Capture the cell that displays the provided text and extract its (x, y) central coordinate. 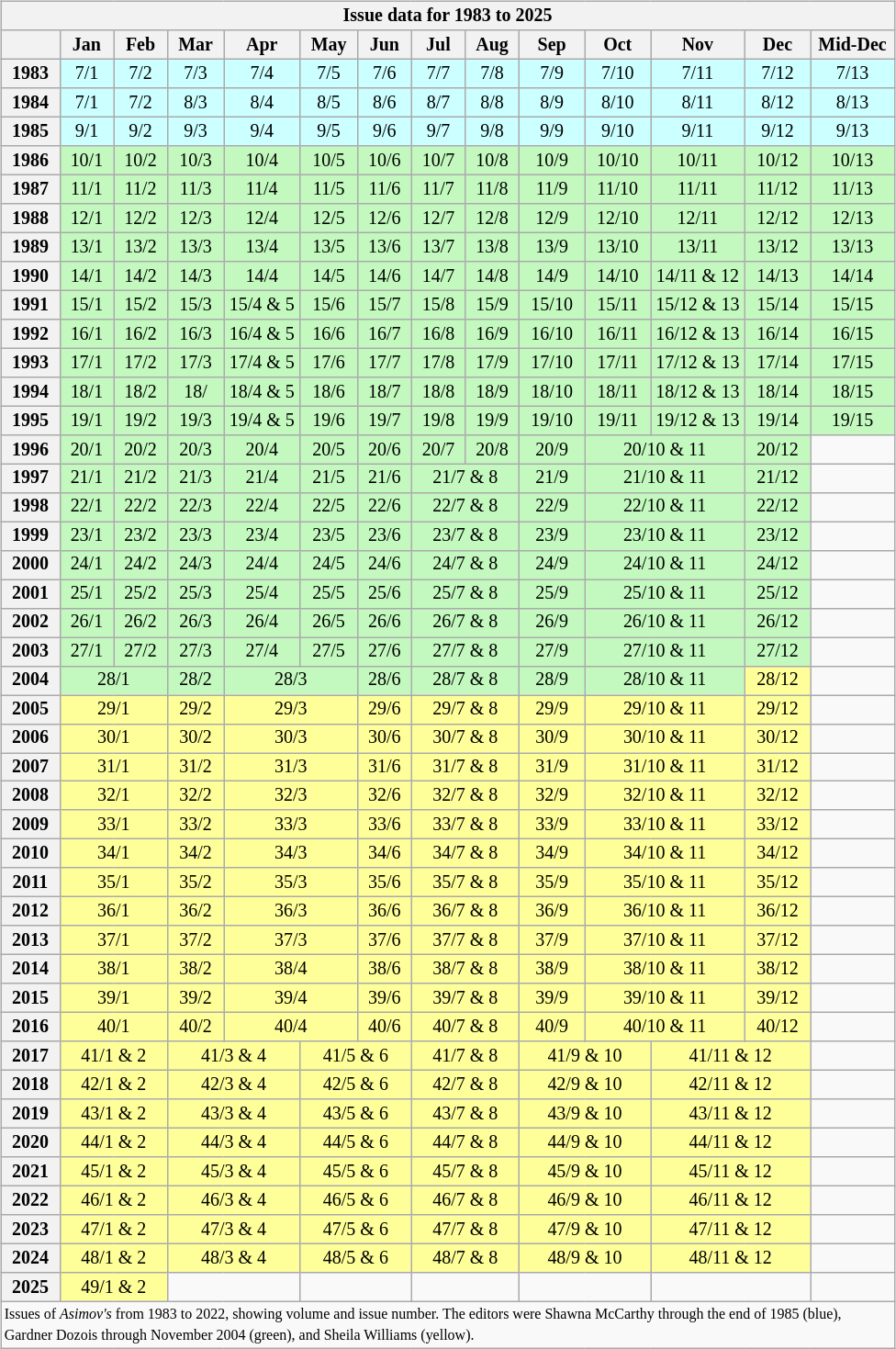
25/12 (778, 593)
20/5 (329, 450)
35/6 (386, 882)
10/2 (141, 160)
12/5 (329, 219)
2001 (30, 593)
32/7 & 8 (465, 795)
17/15 (852, 362)
9/4 (263, 132)
1992 (30, 334)
2016 (30, 1027)
45/5 & 6 (356, 1172)
13/13 (852, 246)
Jul (439, 44)
23/6 (386, 536)
20/2 (141, 450)
13/5 (329, 246)
11/5 (329, 189)
11/3 (195, 189)
21/4 (263, 478)
9/13 (852, 132)
11/7 (439, 189)
15/9 (492, 305)
16/4 & 5 (263, 334)
30/12 (778, 738)
30/6 (386, 738)
23/5 (329, 536)
11/9 (552, 189)
16/14 (778, 334)
18/2 (141, 391)
31/6 (386, 768)
21/10 & 11 (665, 478)
45/7 & 8 (465, 1172)
49/1 & 2 (114, 1287)
48/3 & 4 (233, 1258)
17/10 (552, 362)
2022 (30, 1199)
48/9 & 10 (584, 1258)
26/12 (778, 623)
38/7 & 8 (465, 970)
39/2 (195, 997)
2021 (30, 1172)
37/7 & 8 (465, 940)
15/15 (852, 305)
10/6 (386, 160)
27/2 (141, 652)
16/8 (439, 334)
14/6 (386, 275)
2012 (30, 911)
40/6 (386, 1027)
Dec (778, 44)
18/6 (329, 391)
38/4 (291, 970)
Sep (552, 44)
8/7 (439, 103)
36/10 & 11 (665, 911)
16/15 (852, 334)
May (329, 44)
22/1 (86, 507)
2007 (30, 768)
30/9 (552, 738)
22/9 (552, 507)
30/1 (114, 738)
28/12 (778, 680)
20/12 (778, 450)
2000 (30, 564)
36/1 (114, 911)
35/9 (552, 882)
12/2 (141, 219)
42/9 & 10 (584, 1085)
36/12 (778, 911)
15/4 & 5 (263, 305)
27/3 (195, 652)
2018 (30, 1085)
38/2 (195, 970)
28/1 (114, 680)
47/3 & 4 (233, 1229)
19/11 (618, 421)
27/1 (86, 652)
10/5 (329, 160)
47/9 & 10 (584, 1229)
34/3 (291, 854)
7/11 (698, 73)
7/8 (492, 73)
40/12 (778, 1027)
28/3 (291, 680)
27/12 (778, 652)
14/4 (263, 275)
1984 (30, 103)
18/11 (618, 391)
9/5 (329, 132)
27/6 (386, 652)
Apr (263, 44)
14/2 (141, 275)
24/10 & 11 (665, 564)
42/11 & 12 (731, 1085)
22/7 & 8 (465, 507)
8/13 (852, 103)
48/11 & 12 (731, 1258)
13/3 (195, 246)
45/9 & 10 (584, 1172)
18/ (195, 391)
20/3 (195, 450)
8/3 (195, 103)
10/4 (263, 160)
24/1 (86, 564)
42/7 & 8 (465, 1085)
10/13 (852, 160)
13/2 (141, 246)
34/1 (114, 854)
11/8 (492, 189)
48/7 & 8 (465, 1258)
16/6 (329, 334)
31/10 & 11 (665, 768)
18/10 (552, 391)
Oct (618, 44)
19/6 (329, 421)
32/3 (291, 795)
2023 (30, 1229)
19/14 (778, 421)
30/10 & 11 (665, 738)
37/3 (291, 940)
14/9 (552, 275)
15/12 & 13 (698, 305)
1983 (30, 73)
47/7 & 8 (465, 1229)
26/10 & 11 (665, 623)
38/10 & 11 (665, 970)
44/3 & 4 (233, 1142)
34/12 (778, 854)
11/6 (386, 189)
16/7 (386, 334)
25/1 (86, 593)
46/1 & 2 (114, 1199)
18/14 (778, 391)
12/10 (618, 219)
29/3 (291, 709)
24/6 (386, 564)
7/3 (195, 73)
36/9 (552, 911)
24/9 (552, 564)
39/10 & 11 (665, 997)
33/9 (552, 825)
18/15 (852, 391)
17/4 & 5 (263, 362)
8/11 (698, 103)
10/10 (618, 160)
16/9 (492, 334)
37/10 & 11 (665, 940)
32/1 (114, 795)
34/9 (552, 854)
19/2 (141, 421)
10/9 (552, 160)
8/5 (329, 103)
11/12 (778, 189)
2019 (30, 1113)
35/7 & 8 (465, 882)
23/9 (552, 536)
2008 (30, 795)
32/9 (552, 795)
10/8 (492, 160)
17/8 (439, 362)
12/12 (778, 219)
13/11 (698, 246)
45/3 & 4 (233, 1172)
41/7 & 8 (465, 1056)
15/3 (195, 305)
43/9 & 10 (584, 1113)
35/1 (114, 882)
1990 (30, 275)
2002 (30, 623)
11/1 (86, 189)
29/10 & 11 (665, 709)
22/6 (386, 507)
14/3 (195, 275)
10/1 (86, 160)
2010 (30, 854)
32/10 & 11 (665, 795)
2015 (30, 997)
21/9 (552, 478)
13/10 (618, 246)
19/4 & 5 (263, 421)
29/6 (386, 709)
17/3 (195, 362)
46/7 & 8 (465, 1199)
10/7 (439, 160)
22/4 (263, 507)
23/3 (195, 536)
2011 (30, 882)
26/3 (195, 623)
33/2 (195, 825)
44/11 & 12 (731, 1142)
44/9 & 10 (584, 1142)
16/10 (552, 334)
48/1 & 2 (114, 1258)
27/4 (263, 652)
40/9 (552, 1027)
12/13 (852, 219)
10/3 (195, 160)
31/12 (778, 768)
25/2 (141, 593)
27/9 (552, 652)
36/3 (291, 911)
14/10 (618, 275)
25/9 (552, 593)
17/6 (329, 362)
23/10 & 11 (665, 536)
13/7 (439, 246)
26/2 (141, 623)
14/7 (439, 275)
46/9 & 10 (584, 1199)
28/2 (195, 680)
11/4 (263, 189)
36/6 (386, 911)
Mid-Dec (852, 44)
8/10 (618, 103)
13/4 (263, 246)
42/1 & 2 (114, 1085)
15/10 (552, 305)
15/14 (778, 305)
2025 (30, 1287)
24/4 (263, 564)
42/5 & 6 (356, 1085)
29/9 (552, 709)
43/1 & 2 (114, 1113)
12/7 (439, 219)
1988 (30, 219)
26/1 (86, 623)
37/2 (195, 940)
14/1 (86, 275)
26/5 (329, 623)
9/10 (618, 132)
17/2 (141, 362)
47/11 & 12 (731, 1229)
23/1 (86, 536)
14/11 & 12 (698, 275)
29/1 (114, 709)
39/7 & 8 (465, 997)
1995 (30, 421)
33/7 & 8 (465, 825)
44/7 & 8 (465, 1142)
31/9 (552, 768)
17/7 (386, 362)
20/10 & 11 (665, 450)
19/3 (195, 421)
22/2 (141, 507)
Jun (386, 44)
1991 (30, 305)
46/3 & 4 (233, 1199)
1997 (30, 478)
39/1 (114, 997)
34/7 & 8 (465, 854)
8/8 (492, 103)
34/6 (386, 854)
28/7 & 8 (465, 680)
39/9 (552, 997)
1993 (30, 362)
40/10 & 11 (665, 1027)
18/8 (439, 391)
19/15 (852, 421)
20/4 (263, 450)
7/6 (386, 73)
25/6 (386, 593)
13/6 (386, 246)
46/11 & 12 (731, 1199)
38/1 (114, 970)
16/12 & 13 (698, 334)
20/8 (492, 450)
12/3 (195, 219)
1987 (30, 189)
1998 (30, 507)
18/9 (492, 391)
29/7 & 8 (465, 709)
7/12 (778, 73)
44/5 & 6 (356, 1142)
21/12 (778, 478)
12/6 (386, 219)
Nov (698, 44)
32/6 (386, 795)
27/10 & 11 (665, 652)
38/9 (552, 970)
13/9 (552, 246)
34/10 & 11 (665, 854)
36/2 (195, 911)
9/6 (386, 132)
16/3 (195, 334)
46/5 & 6 (356, 1199)
28/9 (552, 680)
2004 (30, 680)
39/12 (778, 997)
14/13 (778, 275)
37/1 (114, 940)
41/3 & 4 (233, 1056)
25/7 & 8 (465, 593)
7/4 (263, 73)
18/12 & 13 (698, 391)
21/5 (329, 478)
19/8 (439, 421)
2020 (30, 1142)
19/9 (492, 421)
25/5 (329, 593)
15/6 (329, 305)
33/1 (114, 825)
18/7 (386, 391)
38/12 (778, 970)
2024 (30, 1258)
19/7 (386, 421)
32/2 (195, 795)
15/11 (618, 305)
11/2 (141, 189)
47/1 & 2 (114, 1229)
40/7 & 8 (465, 1027)
21/3 (195, 478)
23/4 (263, 536)
12/1 (86, 219)
9/3 (195, 132)
1996 (30, 450)
22/3 (195, 507)
13/8 (492, 246)
10/11 (698, 160)
23/7 & 8 (465, 536)
22/10 & 11 (665, 507)
31/1 (114, 768)
15/2 (141, 305)
16/1 (86, 334)
20/9 (552, 450)
18/4 & 5 (263, 391)
22/12 (778, 507)
17/1 (86, 362)
1999 (30, 536)
17/14 (778, 362)
41/1 & 2 (114, 1056)
7/5 (329, 73)
31/7 & 8 (465, 768)
17/9 (492, 362)
17/12 & 13 (698, 362)
47/5 & 6 (356, 1229)
9/8 (492, 132)
9/1 (86, 132)
2014 (30, 970)
24/3 (195, 564)
Issue data for 1983 to 2025 (448, 17)
8/4 (263, 103)
41/9 & 10 (584, 1056)
32/12 (778, 795)
43/7 & 8 (465, 1113)
45/11 & 12 (731, 1172)
2003 (30, 652)
24/2 (141, 564)
35/10 & 11 (665, 882)
19/12 & 13 (698, 421)
8/9 (552, 103)
28/6 (386, 680)
41/11 & 12 (731, 1056)
29/2 (195, 709)
14/14 (852, 275)
7/10 (618, 73)
23/12 (778, 536)
10/12 (778, 160)
Mar (195, 44)
2006 (30, 738)
31/2 (195, 768)
37/12 (778, 940)
30/2 (195, 738)
7/13 (852, 73)
21/1 (86, 478)
12/4 (263, 219)
35/12 (778, 882)
26/9 (552, 623)
40/1 (114, 1027)
12/11 (698, 219)
24/5 (329, 564)
7/9 (552, 73)
44/1 & 2 (114, 1142)
8/6 (386, 103)
25/10 & 11 (665, 593)
9/12 (778, 132)
48/5 & 6 (356, 1258)
29/12 (778, 709)
35/2 (195, 882)
Feb (141, 44)
22/5 (329, 507)
15/8 (439, 305)
20/7 (439, 450)
1994 (30, 391)
27/5 (329, 652)
20/1 (86, 450)
15/1 (86, 305)
20/6 (386, 450)
40/2 (195, 1027)
21/7 & 8 (465, 478)
9/2 (141, 132)
9/9 (552, 132)
39/4 (291, 997)
2005 (30, 709)
30/7 & 8 (465, 738)
34/2 (195, 854)
24/12 (778, 564)
26/4 (263, 623)
14/8 (492, 275)
28/10 & 11 (665, 680)
12/9 (552, 219)
33/12 (778, 825)
Aug (492, 44)
1986 (30, 160)
14/5 (329, 275)
2009 (30, 825)
43/5 & 6 (356, 1113)
38/6 (386, 970)
13/12 (778, 246)
11/10 (618, 189)
7/7 (439, 73)
25/4 (263, 593)
39/6 (386, 997)
23/2 (141, 536)
35/3 (291, 882)
16/2 (141, 334)
45/1 & 2 (114, 1172)
26/7 & 8 (465, 623)
21/6 (386, 478)
11/13 (852, 189)
2017 (30, 1056)
36/7 & 8 (465, 911)
43/11 & 12 (731, 1113)
26/6 (386, 623)
37/6 (386, 940)
15/7 (386, 305)
1989 (30, 246)
19/10 (552, 421)
1985 (30, 132)
19/1 (86, 421)
33/3 (291, 825)
27/7 & 8 (465, 652)
8/12 (778, 103)
12/8 (492, 219)
16/11 (618, 334)
33/10 & 11 (665, 825)
37/9 (552, 940)
9/11 (698, 132)
33/6 (386, 825)
30/3 (291, 738)
21/2 (141, 478)
24/7 & 8 (465, 564)
17/11 (618, 362)
40/4 (291, 1027)
43/3 & 4 (233, 1113)
31/3 (291, 768)
42/3 & 4 (233, 1085)
2013 (30, 940)
11/11 (698, 189)
25/3 (195, 593)
Jan (86, 44)
13/1 (86, 246)
9/7 (439, 132)
41/5 & 6 (356, 1056)
18/1 (86, 391)
